Scan for the cell matching the given text and deliver its [X, Y] coordinate at center. 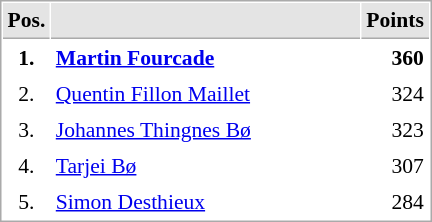
307 [396, 165]
323 [396, 129]
3. [26, 129]
284 [396, 201]
Simon Desthieux [206, 201]
360 [396, 57]
324 [396, 93]
Tarjei Bø [206, 165]
Points [396, 21]
2. [26, 93]
4. [26, 165]
1. [26, 57]
Martin Fourcade [206, 57]
Johannes Thingnes Bø [206, 129]
Pos. [26, 21]
5. [26, 201]
Quentin Fillon Maillet [206, 93]
